Find where the given text appears and provide that cell's center as [x, y] coordinate. 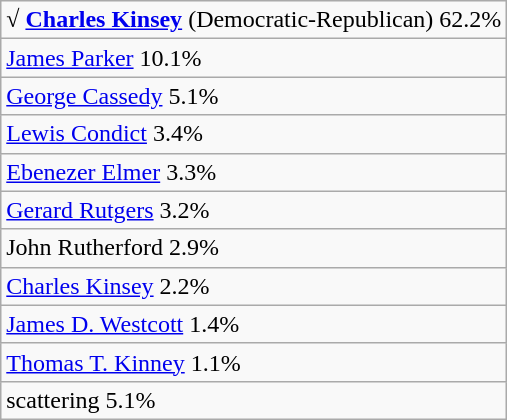
Gerard Rutgers 3.2% [254, 210]
Ebenezer Elmer 3.3% [254, 172]
Lewis Condict 3.4% [254, 134]
George Cassedy 5.1% [254, 96]
scattering 5.1% [254, 400]
James Parker 10.1% [254, 58]
Thomas T. Kinney 1.1% [254, 362]
Charles Kinsey 2.2% [254, 286]
John Rutherford 2.9% [254, 248]
James D. Westcott 1.4% [254, 324]
√ Charles Kinsey (Democratic-Republican) 62.2% [254, 20]
